Provide the (X, Y) coordinate of the cell's center where the given text is located.  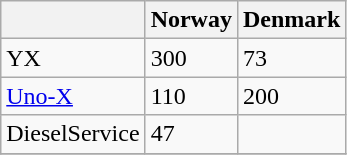
Denmark (291, 20)
DieselService (73, 134)
47 (191, 134)
73 (291, 58)
110 (191, 96)
200 (291, 96)
300 (191, 58)
YX (73, 58)
Uno-X (73, 96)
Norway (191, 20)
